Pinpoint the cell where the given text exists, returning its [x, y] midpoint coordinate. 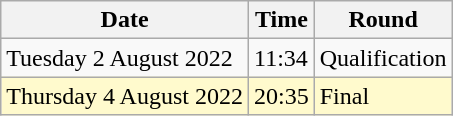
11:34 [281, 58]
Thursday 4 August 2022 [125, 96]
Tuesday 2 August 2022 [125, 58]
Qualification [383, 58]
Final [383, 96]
Date [125, 20]
Round [383, 20]
20:35 [281, 96]
Time [281, 20]
